Scan for the cell matching the given text and deliver its (x, y) coordinate at center. 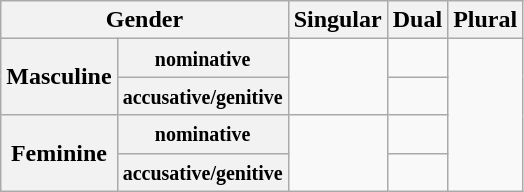
Masculine (59, 77)
Gender (144, 20)
Plural (486, 20)
Dual (417, 20)
Singular (338, 20)
Feminine (59, 153)
